For the text-containing cell, return its midpoint in (X, Y) coordinate format. 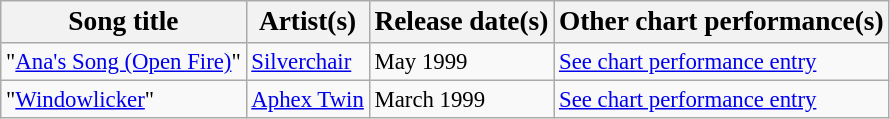
Other chart performance(s) (722, 22)
Artist(s) (308, 22)
Release date(s) (462, 22)
"Windowlicker" (124, 100)
Song title (124, 22)
March 1999 (462, 100)
Aphex Twin (308, 100)
"Ana's Song (Open Fire)" (124, 62)
Silverchair (308, 62)
May 1999 (462, 62)
